Provide the [X, Y] coordinate of the cell's center where the given text is located.  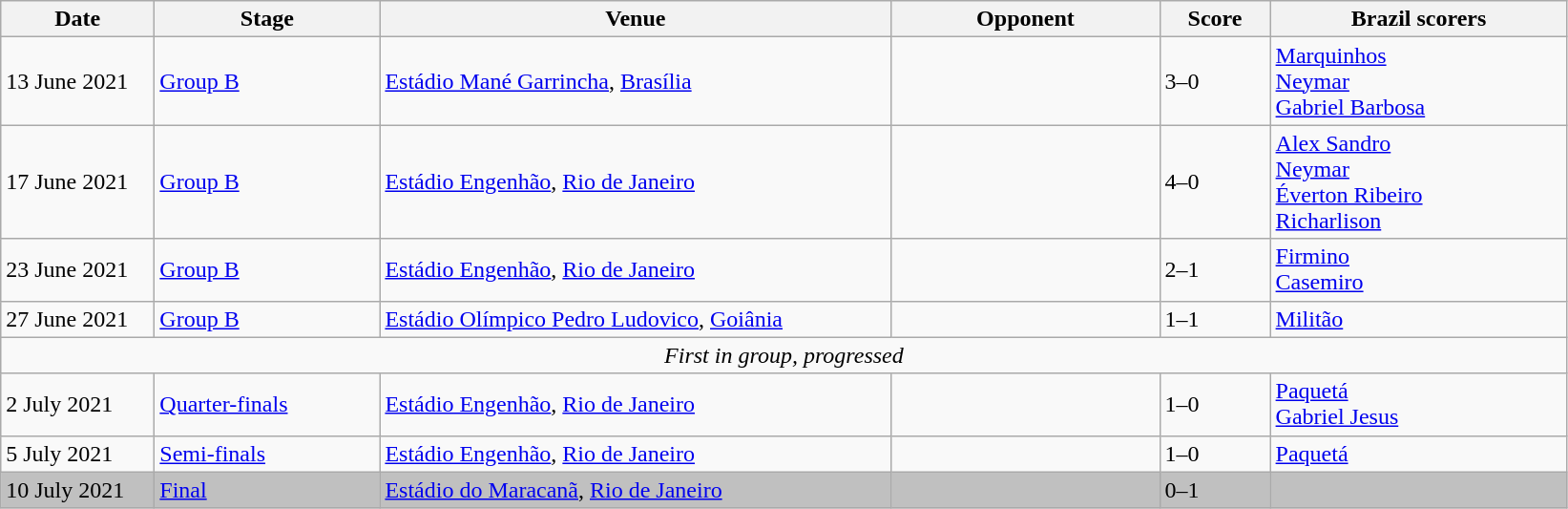
First in group, progressed [784, 355]
Score [1215, 19]
2 July 2021 [78, 405]
Marquinhos Neymar Gabriel Barbosa [1418, 81]
Estádio Olímpico Pedro Ludovico, Goiânia [636, 319]
1–1 [1215, 319]
Militão [1418, 319]
Firmino Casemiro [1418, 269]
4–0 [1215, 181]
10 July 2021 [78, 490]
17 June 2021 [78, 181]
Paquetá [1418, 454]
5 July 2021 [78, 454]
Venue [636, 19]
Brazil scorers [1418, 19]
Estádio Mané Garrincha, Brasília [636, 81]
Opponent [1025, 19]
3–0 [1215, 81]
Stage [267, 19]
13 June 2021 [78, 81]
2–1 [1215, 269]
23 June 2021 [78, 269]
Alex Sandro Neymar Éverton Ribeiro Richarlison [1418, 181]
Quarter-finals [267, 405]
27 June 2021 [78, 319]
Final [267, 490]
Paquetá Gabriel Jesus [1418, 405]
0–1 [1215, 490]
Semi-finals [267, 454]
Estádio do Maracanã, Rio de Janeiro [636, 490]
Date [78, 19]
